Search for the cell housing the specified text and yield its (x, y) center coordinate. 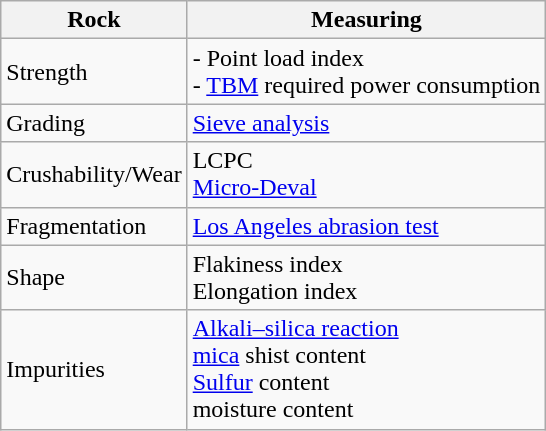
Grading (94, 123)
Measuring (366, 20)
Flakiness indexElongation index (366, 278)
Fragmentation (94, 226)
Impurities (94, 370)
Los Angeles abrasion test (366, 226)
Strength (94, 72)
Shape (94, 278)
LCPCMicro-Deval (366, 174)
Sieve analysis (366, 123)
Alkali–silica reactionmica shist contentSulfur contentmoisture content (366, 370)
- Point load index- TBM required power consumption (366, 72)
Rock (94, 20)
Crushability/Wear (94, 174)
